Return the (x, y) coordinate for the center point of the cell that contains the specified text.  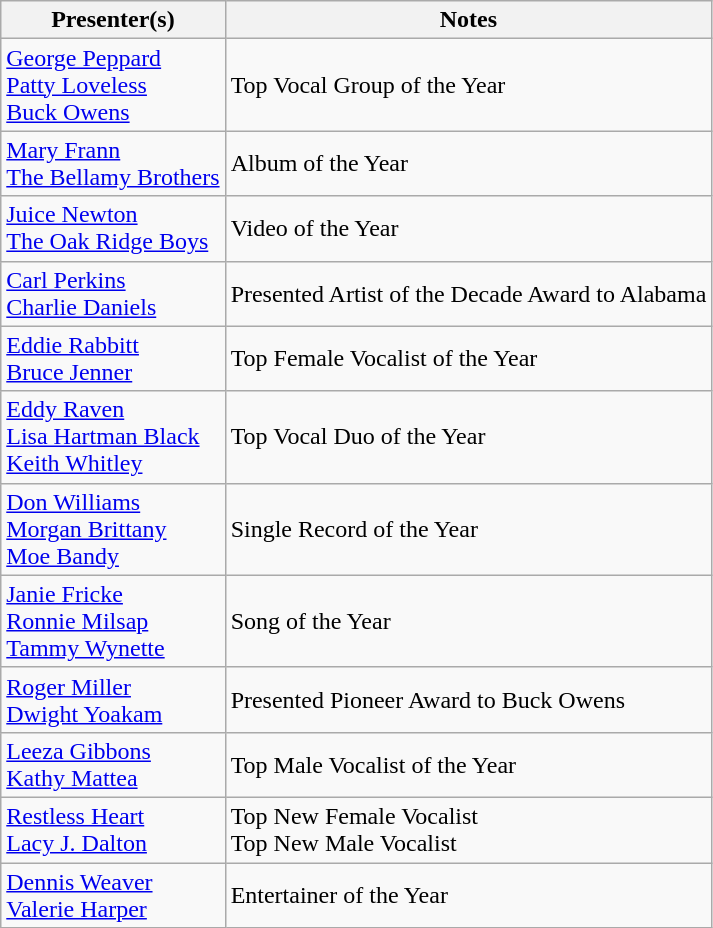
Presented Artist of the Decade Award to Alabama (468, 294)
Album of the Year (468, 164)
Leeza GibbonsKathy Mattea (113, 764)
Presented Pioneer Award to Buck Owens (468, 700)
Top Female Vocalist of the Year (468, 358)
Single Record of the Year (468, 529)
Eddy RavenLisa Hartman BlackKeith Whitley (113, 437)
Top New Female VocalistTop New Male Vocalist (468, 830)
Top Male Vocalist of the Year (468, 764)
Song of the Year (468, 621)
Juice NewtonThe Oak Ridge Boys (113, 228)
Carl PerkinsCharlie Daniels (113, 294)
Top Vocal Duo of the Year (468, 437)
Entertainer of the Year (468, 894)
Eddie RabbittBruce Jenner (113, 358)
George PeppardPatty LovelessBuck Owens (113, 85)
Notes (468, 20)
Top Vocal Group of the Year (468, 85)
Dennis WeaverValerie Harper (113, 894)
Janie FrickeRonnie MilsapTammy Wynette (113, 621)
Presenter(s) (113, 20)
Video of the Year (468, 228)
Mary FrannThe Bellamy Brothers (113, 164)
Don WilliamsMorgan BrittanyMoe Bandy (113, 529)
Restless HeartLacy J. Dalton (113, 830)
Roger MillerDwight Yoakam (113, 700)
